Determine the [x, y] coordinate at the center of the cell enclosing the given text.  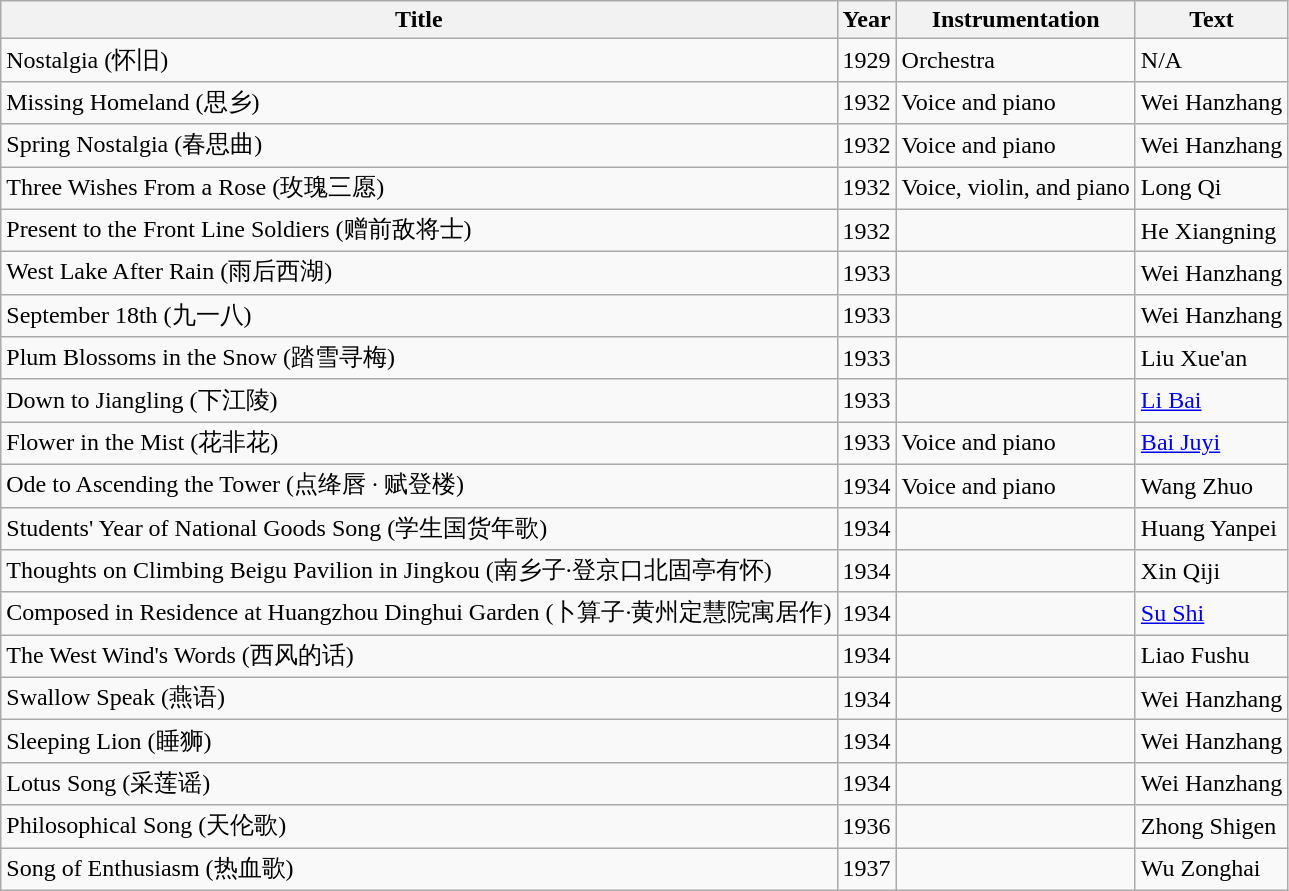
Flower in the Mist (花非花) [419, 444]
1929 [866, 60]
Students' Year of National Goods Song (学生国货年歌) [419, 528]
Down to Jiangling (下江陵) [419, 400]
Title [419, 20]
Xin Qiji [1211, 572]
Missing Homeland (思乡) [419, 102]
Three Wishes From a Rose (玫瑰三愿) [419, 188]
Zhong Shigen [1211, 826]
Liao Fushu [1211, 656]
N/A [1211, 60]
Sleeping Lion (睡狮) [419, 742]
Philosophical Song (天伦歌) [419, 826]
Plum Blossoms in the Snow (踏雪寻梅) [419, 358]
Orchestra [1016, 60]
Composed in Residence at Huangzhou Dinghui Garden (卜算子·黄州定慧院寓居作) [419, 614]
Voice, violin, and piano [1016, 188]
Bai Juyi [1211, 444]
Long Qi [1211, 188]
Lotus Song (采莲谣) [419, 784]
Nostalgia (怀旧) [419, 60]
Liu Xue'an [1211, 358]
Su Shi [1211, 614]
Instrumentation [1016, 20]
September 18th (九一八) [419, 316]
West Lake After Rain (雨后西湖) [419, 274]
Year [866, 20]
1937 [866, 870]
1936 [866, 826]
Present to the Front Line Soldiers (赠前敌将士) [419, 230]
Ode to Ascending the Tower (点绛唇 · 赋登楼) [419, 486]
He Xiangning [1211, 230]
Spring Nostalgia (春思曲) [419, 146]
Thoughts on Climbing Beigu Pavilion in Jingkou (南乡子·登京口北固亭有怀) [419, 572]
The West Wind's Words (西风的话) [419, 656]
Huang Yanpei [1211, 528]
Song of Enthusiasm (热血歌) [419, 870]
Wu Zonghai [1211, 870]
Wang Zhuo [1211, 486]
Swallow Speak (燕语) [419, 698]
Text [1211, 20]
Li Bai [1211, 400]
